From the cell containing the given text, extract its center point as [x, y] coordinate. 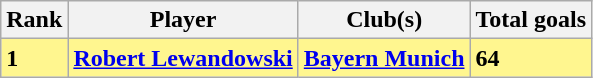
64 [531, 58]
Club(s) [384, 20]
Robert Lewandowski [183, 58]
Total goals [531, 20]
1 [34, 58]
Bayern Munich [384, 58]
Rank [34, 20]
Player [183, 20]
